Locate the cell with the specified text and output its [X, Y] center coordinate. 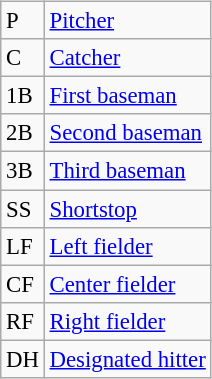
LF [23, 246]
P [23, 21]
First baseman [128, 96]
2B [23, 133]
Shortstop [128, 209]
DH [23, 359]
3B [23, 171]
SS [23, 209]
C [23, 58]
Center fielder [128, 284]
Second baseman [128, 133]
Catcher [128, 58]
Third baseman [128, 171]
Left fielder [128, 246]
1B [23, 96]
CF [23, 284]
RF [23, 321]
Pitcher [128, 21]
Designated hitter [128, 359]
Right fielder [128, 321]
